Identify which cell holds the provided text, then report its [x, y] central coordinate. 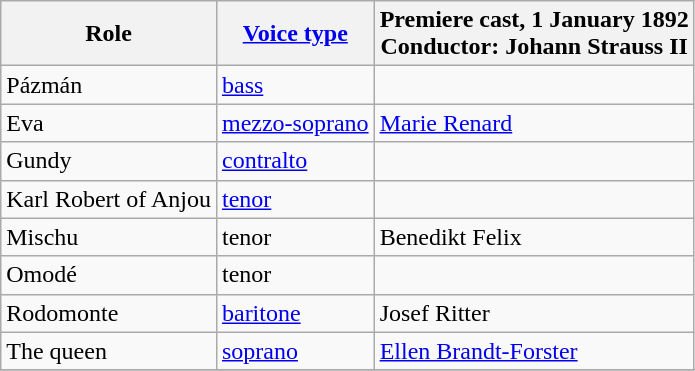
Mischu [109, 237]
Gundy [109, 161]
Rodomonte [109, 313]
Ellen Brandt-Forster [534, 351]
The queen [109, 351]
soprano [295, 351]
baritone [295, 313]
mezzo-soprano [295, 123]
Benedikt Felix [534, 237]
Premiere cast, 1 January 1892Conductor: Johann Strauss II [534, 34]
Eva [109, 123]
Karl Robert of Anjou [109, 199]
bass [295, 85]
Josef Ritter [534, 313]
contralto [295, 161]
Voice type [295, 34]
Omodé [109, 275]
Role [109, 34]
Marie Renard [534, 123]
Pázmán [109, 85]
